For the text-containing cell, return its midpoint in [X, Y] coordinate format. 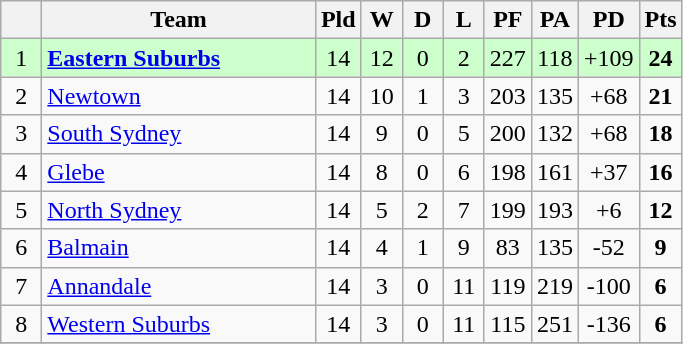
Team [179, 20]
161 [554, 172]
Balmain [179, 248]
-136 [608, 324]
118 [554, 58]
-52 [608, 248]
132 [554, 134]
10 [382, 96]
115 [508, 324]
Annandale [179, 286]
Eastern Suburbs [179, 58]
+109 [608, 58]
L [464, 20]
Newtown [179, 96]
-100 [608, 286]
199 [508, 210]
200 [508, 134]
251 [554, 324]
Pts [660, 20]
21 [660, 96]
+37 [608, 172]
+6 [608, 210]
203 [508, 96]
Pld [338, 20]
PA [554, 20]
119 [508, 286]
16 [660, 172]
83 [508, 248]
Glebe [179, 172]
W [382, 20]
193 [554, 210]
219 [554, 286]
198 [508, 172]
North Sydney [179, 210]
18 [660, 134]
PD [608, 20]
227 [508, 58]
South Sydney [179, 134]
Western Suburbs [179, 324]
PF [508, 20]
24 [660, 58]
D [422, 20]
